Provide the [x, y] coordinate of the cell's center where the given text is located.  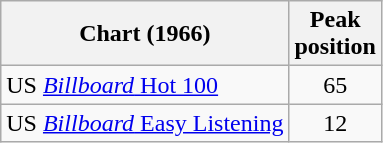
65 [335, 85]
Chart (1966) [145, 34]
US Billboard Hot 100 [145, 85]
US Billboard Easy Listening [145, 123]
Peakposition [335, 34]
12 [335, 123]
